From the cell containing the given text, extract its center point as (x, y) coordinate. 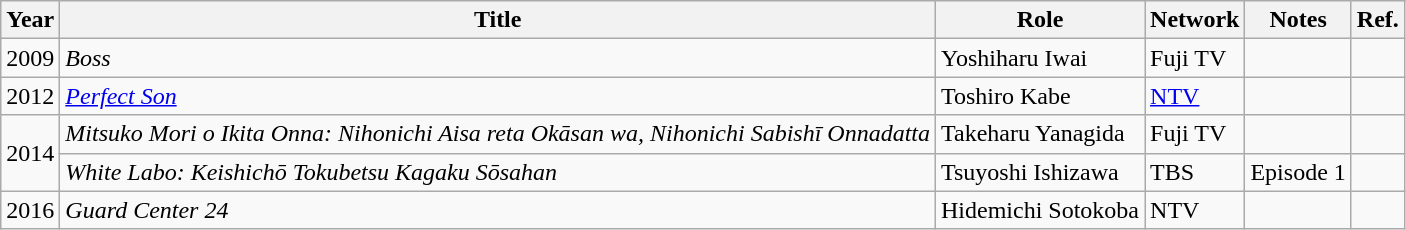
Network (1195, 20)
Year (30, 20)
Toshiro Kabe (1040, 96)
Mitsuko Mori o Ikita Onna: Nihonichi Aisa reta Okāsan wa, Nihonichi Sabishī Onnadatta (498, 134)
Ref. (1378, 20)
Notes (1298, 20)
Perfect Son (498, 96)
Title (498, 20)
Episode 1 (1298, 172)
White Labo: Keishichō Tokubetsu Kagaku Sōsahan (498, 172)
Hidemichi Sotokoba (1040, 210)
2012 (30, 96)
Role (1040, 20)
Yoshiharu Iwai (1040, 58)
Guard Center 24 (498, 210)
TBS (1195, 172)
Tsuyoshi Ishizawa (1040, 172)
2016 (30, 210)
2009 (30, 58)
Boss (498, 58)
Takeharu Yanagida (1040, 134)
2014 (30, 153)
